Return [X, Y] of the center of cell containing provided text 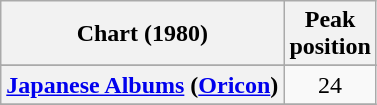
Peakposition [330, 34]
Chart (1980) [142, 34]
24 [330, 85]
Japanese Albums (Oricon) [142, 85]
